Detect which cell encompasses the target text, then output its [x, y] center coordinate. 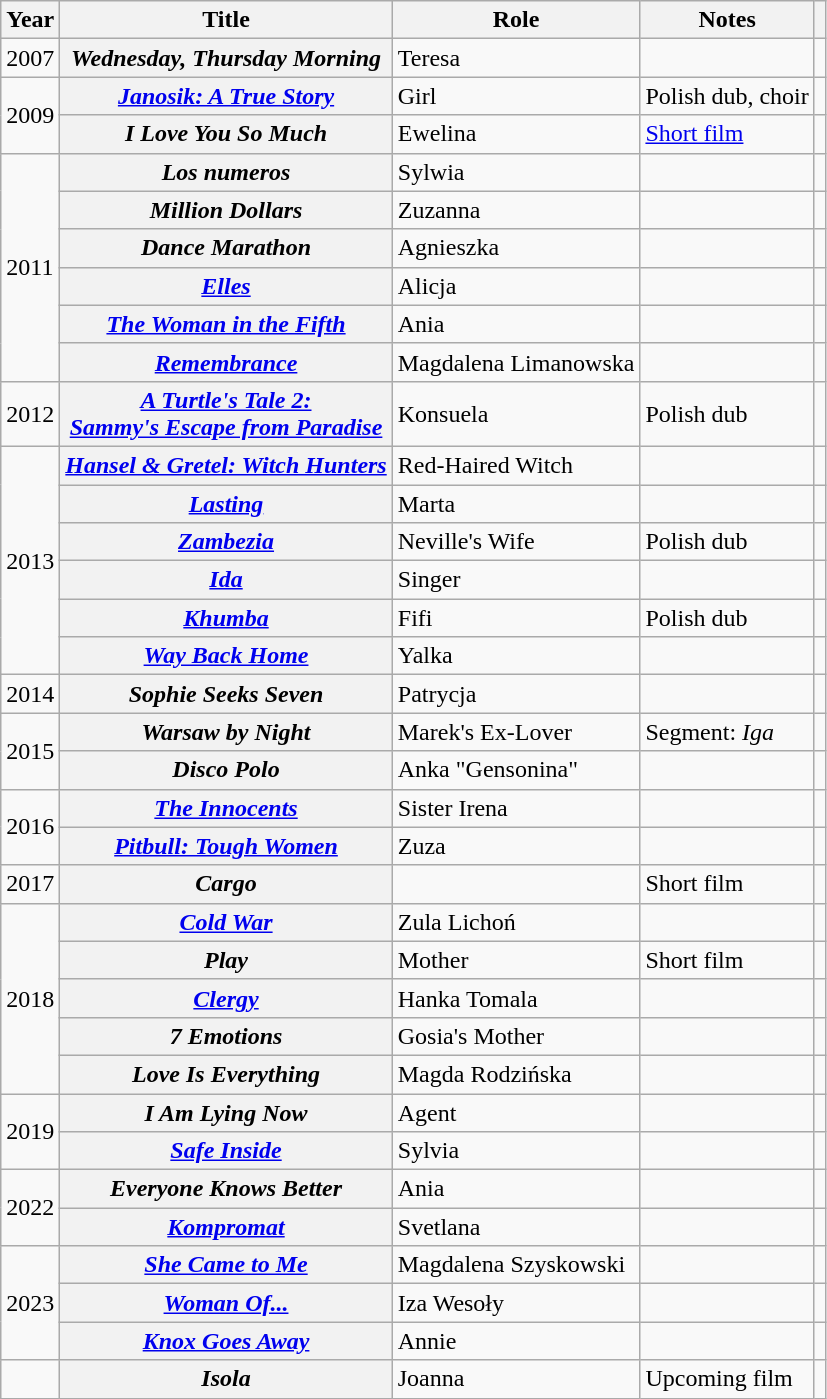
2016 [30, 827]
Ida [226, 580]
Joanna [516, 1379]
Role [516, 20]
Alicja [516, 286]
Warsaw by Night [226, 732]
Magdalena Limanowska [516, 362]
A Turtle's Tale 2: Sammy's Escape from Paradise [226, 414]
Way Back Home [226, 656]
Neville's Wife [516, 542]
Knox Goes Away [226, 1341]
Ewelina [516, 134]
Year [30, 20]
Clergy [226, 998]
I Love You So Much [226, 134]
Hanka Tomala [516, 998]
Notes [727, 20]
2018 [30, 998]
2017 [30, 884]
Marta [516, 503]
Everyone Knows Better [226, 1189]
2019 [30, 1132]
Magdalena Szyskowski [516, 1265]
Cargo [226, 884]
Singer [516, 580]
Dance Marathon [226, 248]
Patrycja [516, 694]
2011 [30, 267]
Sophie Seeks Seven [226, 694]
Play [226, 960]
Mother [516, 960]
Khumba [226, 618]
Zambezia [226, 542]
Lasting [226, 503]
Isola [226, 1379]
Teresa [516, 58]
Los numeros [226, 172]
Janosik: A True Story [226, 96]
Title [226, 20]
2013 [30, 560]
7 Emotions [226, 1036]
The Innocents [226, 808]
Zuzanna [516, 210]
Iza Wesoły [516, 1303]
Yalka [516, 656]
Wednesday, Thursday Morning [226, 58]
Pitbull: Tough Women [226, 846]
She Came to Me [226, 1265]
Elles [226, 286]
Cold War [226, 922]
Red-Haired Witch [516, 465]
Sylvia [516, 1151]
2014 [30, 694]
Sylwia [516, 172]
Woman Of... [226, 1303]
I Am Lying Now [226, 1113]
Zuza [516, 846]
Konsuela [516, 414]
Zula Lichoń [516, 922]
2007 [30, 58]
Fifi [516, 618]
2023 [30, 1303]
Sister Irena [516, 808]
Hansel & Gretel: Witch Hunters [226, 465]
Million Dollars [226, 210]
Remembrance [226, 362]
2009 [30, 115]
Marek's Ex-Lover [516, 732]
Magda Rodzińska [516, 1074]
Upcoming film [727, 1379]
Love Is Everything [226, 1074]
Agent [516, 1113]
Girl [516, 96]
Anka "Gensonina" [516, 770]
Kompromat [226, 1227]
2012 [30, 414]
Gosia's Mother [516, 1036]
Annie [516, 1341]
2015 [30, 751]
Disco Polo [226, 770]
Safe Inside [226, 1151]
Segment: Iga [727, 732]
The Woman in the Fifth [226, 324]
Agnieszka [516, 248]
2022 [30, 1208]
Svetlana [516, 1227]
Polish dub, choir [727, 96]
